Locate the cell with the specified text and output its (x, y) center coordinate. 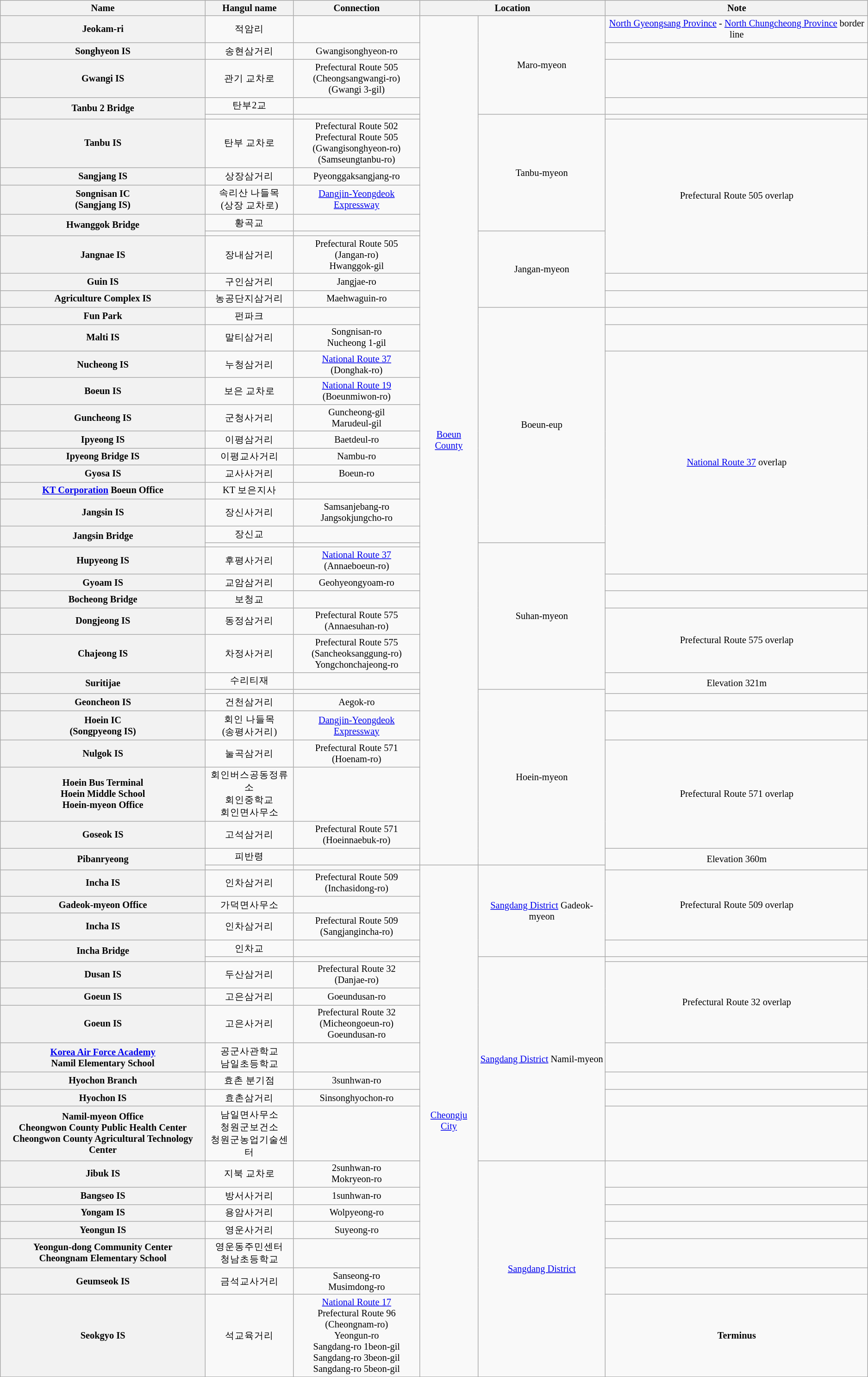
Boeun-eup (542, 425)
Boeun-ro (356, 473)
이평교사거리 (249, 457)
Samsanjebang-roJangsokjungcho-ro (356, 512)
Malti IS (103, 338)
피반령 (249, 857)
상장삼거리 (249, 176)
Prefectural Route 509 overlap (737, 905)
수리티재 (249, 681)
용암사거리 (249, 1213)
교사사거리 (249, 473)
Hoein Bus TerminalHoein Middle SchoolHoein-myeon Office (103, 794)
Songnisan IC(Sangjang IS) (103, 200)
영운동주민센터청남초등학교 (249, 1253)
Sangdang District (542, 1269)
눌곡삼거리 (249, 753)
Nambu-ro (356, 457)
Nucheong IS (103, 364)
장내삼거리 (249, 255)
Ipyeong IS (103, 440)
Elevation 321m (737, 683)
Jeokam-ri (103, 29)
Sanseong-roMusimdong-ro (356, 1281)
장신사거리 (249, 512)
Sangjang IS (103, 176)
Guncheong IS (103, 418)
Note (737, 8)
적암리 (249, 29)
탄부 교차로 (249, 143)
Hoein-myeon (542, 777)
Guin IS (103, 282)
Jangsin Bridge (103, 536)
North Gyeongsang Province - North Chungcheong Province border line (737, 29)
Jangsin IS (103, 512)
Goseok IS (103, 835)
회인 나들목(송평사거리) (249, 726)
농공단지삼거리 (249, 299)
Geumseok IS (103, 1281)
Elevation 360m (737, 858)
Prefectural Route 505(Cheongsangwangi-ro)(Gwangi 3-gil) (356, 78)
금석교사거리 (249, 1281)
영운사거리 (249, 1230)
Boeun County (449, 440)
Chajeong IS (103, 653)
KT 보은지사 (249, 491)
고은사거리 (249, 1024)
Yeongun-dong Community CenterCheongnam Elementary School (103, 1253)
KT Corporation Boeun Office (103, 491)
Pyeonggaksangjang-ro (356, 176)
회인버스공동정류소회인중학교회인면사무소 (249, 794)
Prefectural Route 32(Micheongoeun-ro)Goeundusan-ro (356, 1024)
고석삼거리 (249, 835)
Hoein IC(Songpyeong IS) (103, 726)
Suritijae (103, 683)
National Route 17Prefectural Route 96(Cheongnam-ro)Yeongun-roSangdang-ro 1beon-gilSangdang-ro 3beon-gilSangdang-ro 5beon-gil (356, 1335)
Prefectural Route 505(Jangan-ro)Hwanggok-gil (356, 255)
Prefectural Route 575(Sancheoksanggung-ro)Yongchonchajeong-ro (356, 653)
Connection (356, 8)
군청사거리 (249, 418)
Dongjeong IS (103, 621)
황곡교 (249, 222)
Guncheong-gilMarudeul-gil (356, 418)
Ipyeong Bridge IS (103, 457)
건천삼거리 (249, 702)
누청삼거리 (249, 364)
가덕면사무소 (249, 905)
장신교 (249, 534)
Yongam IS (103, 1213)
Prefectural Route 509(Sangjangincha-ro) (356, 926)
석교육거리 (249, 1335)
Prefectural Route 502Prefectural Route 505(Gwangisonghyeon-ro)(Samseungtanbu-ro) (356, 143)
효촌삼거리 (249, 1097)
Hwanggok Bridge (103, 225)
Boeun IS (103, 391)
Location (512, 8)
Jangjae-ro (356, 282)
Pibanryeong (103, 858)
Hyochon Branch (103, 1081)
Geoncheon IS (103, 702)
동정삼거리 (249, 621)
Suyeong-ro (356, 1230)
Prefectural Route 509(Inchasidong-ro) (356, 883)
National Route 37(Donghak-ro) (356, 364)
Sangdang District Gadeok-myeon (542, 911)
관기 교차로 (249, 78)
Hupyeong IS (103, 560)
Yeongun IS (103, 1230)
보은 교차로 (249, 391)
Nulgok IS (103, 753)
보청교 (249, 599)
Bocheong Bridge (103, 599)
Geohyeongyoam-ro (356, 582)
지북 교차로 (249, 1174)
Tanbu-myeon (542, 173)
Bangseo IS (103, 1195)
2sunhwan-roMokryeon-ro (356, 1174)
구인삼거리 (249, 282)
말티삼거리 (249, 338)
Gyosa IS (103, 473)
고은삼거리 (249, 996)
Prefectural Route 571(Hoenam-ro) (356, 753)
교암삼거리 (249, 582)
Suhan-myeon (542, 616)
Maro-myeon (542, 65)
Jangnae IS (103, 255)
Jibuk IS (103, 1174)
Name (103, 8)
National Route 19(Boeunmiwon-ro) (356, 391)
Goeundusan-ro (356, 996)
Gyoam IS (103, 582)
Prefectural Route 571 overlap (737, 794)
Prefectural Route 575 overlap (737, 640)
Namil-myeon OfficeCheongwon County Public Health CenterCheongwon County Agricultural Technology Center (103, 1133)
1sunhwan-ro (356, 1195)
Cheongju City (449, 1120)
인차교 (249, 948)
Hangul name (249, 8)
Jangan-myeon (542, 269)
Hyochon IS (103, 1097)
Songhyeon IS (103, 51)
펀파크 (249, 316)
Sangdang District Namil-myeon (542, 1058)
탄부2교 (249, 106)
Prefectural Route 575(Annaesuhan-ro) (356, 621)
Sinsonghyochon-ro (356, 1097)
Prefectural Route 32 overlap (737, 1002)
Gwangisonghyeon-ro (356, 51)
Prefectural Route 32(Danjae-ro) (356, 975)
속리산 나들목(상장 교차로) (249, 200)
National Route 37 overlap (737, 462)
Terminus (737, 1335)
Korea Air Force AcademyNamil Elementary School (103, 1058)
효촌 분기점 (249, 1081)
남일면사무소청원군보건소청원군농업기술센터 (249, 1133)
방서사거리 (249, 1195)
Aegok-ro (356, 702)
Gadeok-myeon Office (103, 905)
3sunhwan-ro (356, 1081)
National Route 37(Annaeboeun-ro) (356, 560)
Gwangi IS (103, 78)
Maehwaguin-ro (356, 299)
두산삼거리 (249, 975)
Tanbu 2 Bridge (103, 108)
Incha Bridge (103, 951)
Wolpyeong-ro (356, 1213)
Baetdeul-ro (356, 440)
Agriculture Complex IS (103, 299)
차정사거리 (249, 653)
Fun Park (103, 316)
Tanbu IS (103, 143)
이평삼거리 (249, 440)
Prefectural Route 505 overlap (737, 196)
후평사거리 (249, 560)
Songnisan-roNucheong 1-gil (356, 338)
Seokgyo IS (103, 1335)
Prefectural Route 571(Hoeinnaebuk-ro) (356, 835)
공군사관학교남일초등학교 (249, 1058)
Dusan IS (103, 975)
송현삼거리 (249, 51)
